Extract the (X, Y) coordinate from the center of the cell holding the provided text.  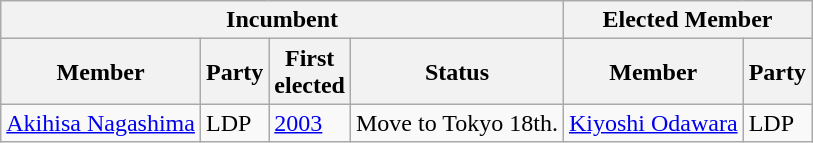
2003 (310, 123)
Elected Member (687, 20)
Kiyoshi Odawara (653, 123)
Firstelected (310, 72)
Akihisa Nagashima (101, 123)
Move to Tokyo 18th. (456, 123)
Status (456, 72)
Incumbent (282, 20)
